Extract the [x, y] coordinate from the center of the cell holding the provided text.  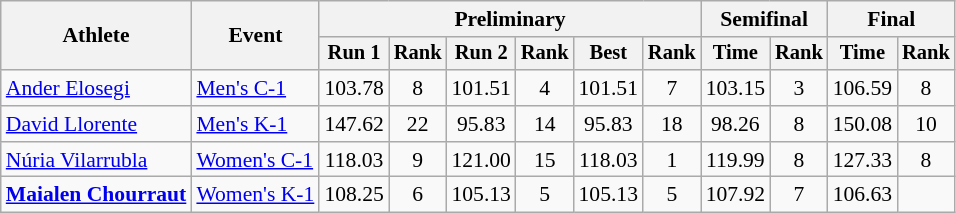
15 [545, 160]
Men's K-1 [255, 124]
147.62 [354, 124]
Men's C-1 [255, 88]
106.59 [862, 88]
106.63 [862, 195]
Women's C-1 [255, 160]
98.26 [736, 124]
10 [926, 124]
14 [545, 124]
Maialen Chourraut [96, 195]
Semifinal [764, 19]
David Llorente [96, 124]
103.15 [736, 88]
Event [255, 36]
18 [672, 124]
Preliminary [510, 19]
3 [799, 88]
Run 1 [354, 54]
9 [418, 160]
Run 2 [480, 54]
150.08 [862, 124]
Núria Vilarrubla [96, 160]
Ander Elosegi [96, 88]
121.00 [480, 160]
127.33 [862, 160]
Women's K-1 [255, 195]
Athlete [96, 36]
4 [545, 88]
119.99 [736, 160]
1 [672, 160]
Best [608, 54]
Final [892, 19]
107.92 [736, 195]
103.78 [354, 88]
108.25 [354, 195]
6 [418, 195]
22 [418, 124]
